For the text-containing cell, return its midpoint in [X, Y] coordinate format. 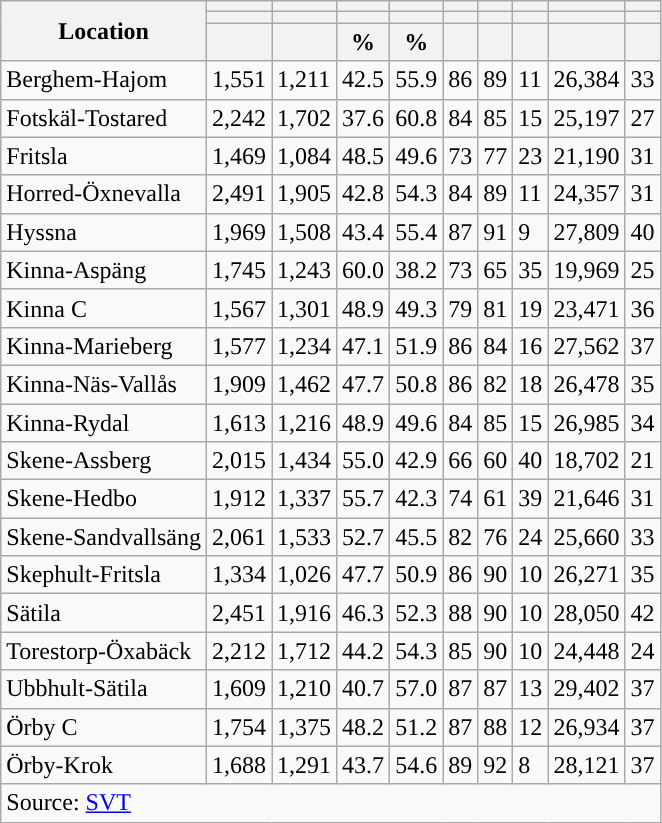
50.9 [416, 575]
48.2 [364, 727]
26,985 [586, 423]
24,357 [586, 194]
29,402 [586, 689]
9 [530, 232]
46.3 [364, 613]
55.0 [364, 461]
45.5 [416, 537]
8 [530, 765]
Kinna-Rydal [104, 423]
2,061 [238, 537]
26,271 [586, 575]
1,577 [238, 346]
43.7 [364, 765]
26,384 [586, 80]
66 [460, 461]
2,212 [238, 651]
1,905 [304, 194]
23,471 [586, 308]
Kinna-Näs-Vallås [104, 384]
1,216 [304, 423]
Örby-Krok [104, 765]
92 [496, 765]
1,462 [304, 384]
24,448 [586, 651]
1,243 [304, 270]
28,121 [586, 765]
50.8 [416, 384]
91 [496, 232]
42.9 [416, 461]
1,334 [238, 575]
Hyssna [104, 232]
34 [642, 423]
Source: SVT [330, 803]
Location [104, 31]
1,508 [304, 232]
57.0 [416, 689]
52.7 [364, 537]
48.5 [364, 156]
1,533 [304, 537]
21 [642, 461]
43.4 [364, 232]
Fotskäl-Tostared [104, 118]
1,551 [238, 80]
27,809 [586, 232]
47.1 [364, 346]
54.6 [416, 765]
60 [496, 461]
Kinna-Aspäng [104, 270]
74 [460, 499]
26,478 [586, 384]
81 [496, 308]
1,745 [238, 270]
39 [530, 499]
42 [642, 613]
1,291 [304, 765]
27 [642, 118]
1,702 [304, 118]
61 [496, 499]
51.9 [416, 346]
Örby C [104, 727]
38.2 [416, 270]
1,234 [304, 346]
18,702 [586, 461]
2,242 [238, 118]
16 [530, 346]
23 [530, 156]
Skephult-Fritsla [104, 575]
1,469 [238, 156]
28,050 [586, 613]
13 [530, 689]
37.6 [364, 118]
21,190 [586, 156]
76 [496, 537]
Sätila [104, 613]
27,562 [586, 346]
2,451 [238, 613]
Fritsla [104, 156]
60.0 [364, 270]
21,646 [586, 499]
1,434 [304, 461]
1,688 [238, 765]
1,909 [238, 384]
1,210 [304, 689]
42.3 [416, 499]
2,015 [238, 461]
25,660 [586, 537]
1,211 [304, 80]
19,969 [586, 270]
1,337 [304, 499]
25 [642, 270]
1,567 [238, 308]
2,491 [238, 194]
55.7 [364, 499]
60.8 [416, 118]
49.3 [416, 308]
77 [496, 156]
1,712 [304, 651]
1,969 [238, 232]
12 [530, 727]
55.4 [416, 232]
52.3 [416, 613]
1,375 [304, 727]
Horred-Öxnevalla [104, 194]
Ubbhult-Sätila [104, 689]
1,916 [304, 613]
18 [530, 384]
Kinna C [104, 308]
42.5 [364, 80]
79 [460, 308]
51.2 [416, 727]
44.2 [364, 651]
25,197 [586, 118]
Torestorp-Öxabäck [104, 651]
1,301 [304, 308]
36 [642, 308]
1,754 [238, 727]
55.9 [416, 80]
1,609 [238, 689]
Skene-Sandvallsäng [104, 537]
1,026 [304, 575]
1,613 [238, 423]
42.8 [364, 194]
Skene-Assberg [104, 461]
Skene-Hedbo [104, 499]
40.7 [364, 689]
Berghem-Hajom [104, 80]
Kinna-Marieberg [104, 346]
1,084 [304, 156]
1,912 [238, 499]
19 [530, 308]
65 [496, 270]
26,934 [586, 727]
